Detect which cell encompasses the target text, then output its [x, y] center coordinate. 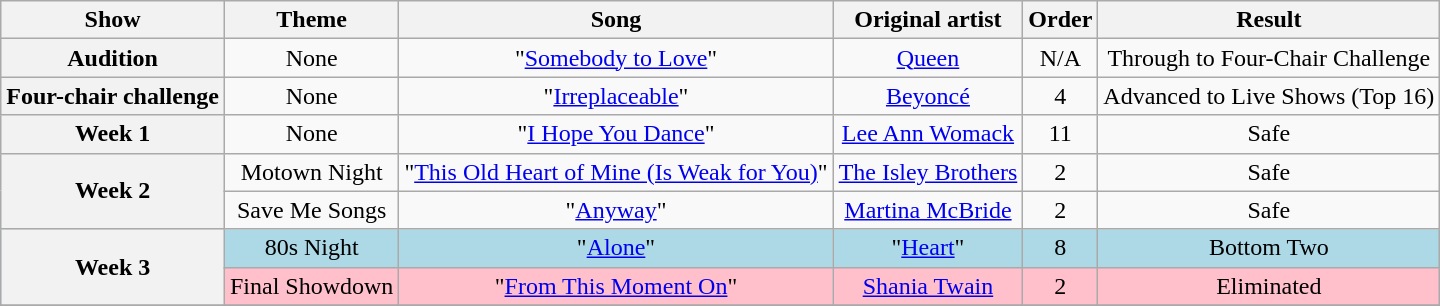
Eliminated [1269, 286]
Lee Ann Womack [928, 134]
Week 3 [113, 267]
"This Old Heart of Mine (Is Weak for You)" [616, 172]
Martina McBride [928, 210]
8 [1060, 248]
N/A [1060, 58]
11 [1060, 134]
Theme [311, 20]
"Alone" [616, 248]
Order [1060, 20]
4 [1060, 96]
Save Me Songs [311, 210]
Week 2 [113, 191]
Song [616, 20]
Week 1 [113, 134]
"Anyway" [616, 210]
Show [113, 20]
Queen [928, 58]
Audition [113, 58]
Beyoncé [928, 96]
Bottom Two [1269, 248]
Final Showdown [311, 286]
Motown Night [311, 172]
80s Night [311, 248]
Result [1269, 20]
"Somebody to Love" [616, 58]
Original artist [928, 20]
Advanced to Live Shows (Top 16) [1269, 96]
"Heart" [928, 248]
Shania Twain [928, 286]
Four-chair challenge [113, 96]
"Irreplaceable" [616, 96]
The Isley Brothers [928, 172]
"I Hope You Dance" [616, 134]
"From This Moment On" [616, 286]
Through to Four-Chair Challenge [1269, 58]
